Return the (X, Y) coordinate for the center point of the cell that contains the specified text.  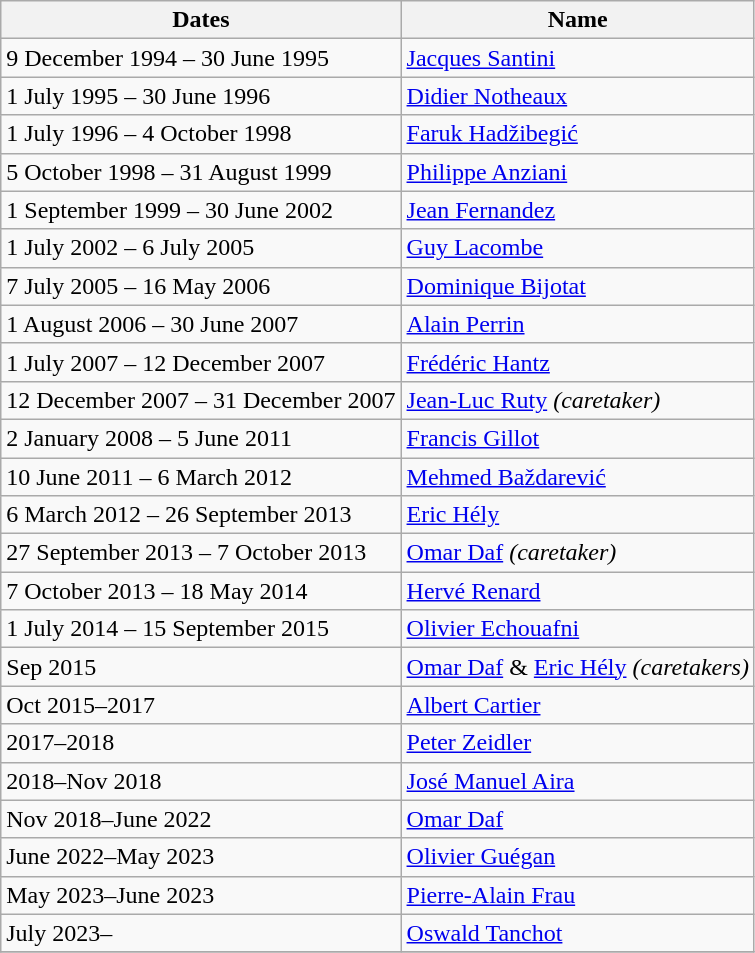
July 2023– (201, 933)
Olivier Guégan (578, 857)
Pierre-Alain Frau (578, 895)
Sep 2015 (201, 667)
1 September 1999 – 30 June 2002 (201, 210)
Albert Cartier (578, 705)
Peter Zeidler (578, 743)
Hervé Renard (578, 591)
Nov 2018–June 2022 (201, 819)
6 March 2012 – 26 September 2013 (201, 515)
Olivier Echouafni (578, 629)
1 July 2014 – 15 September 2015 (201, 629)
27 September 2013 – 7 October 2013 (201, 553)
2 January 2008 – 5 June 2011 (201, 438)
1 August 2006 – 30 June 2007 (201, 324)
1 July 1995 – 30 June 1996 (201, 96)
Faruk Hadžibegić (578, 134)
José Manuel Aira (578, 781)
7 October 2013 – 18 May 2014 (201, 591)
2018–Nov 2018 (201, 781)
May 2023–June 2023 (201, 895)
12 December 2007 – 31 December 2007 (201, 400)
1 July 2002 – 6 July 2005 (201, 248)
Jean Fernandez (578, 210)
Frédéric Hantz (578, 362)
5 October 1998 – 31 August 1999 (201, 172)
Alain Perrin (578, 324)
Name (578, 20)
Eric Hély (578, 515)
June 2022–May 2023 (201, 857)
Mehmed Baždarević (578, 477)
Jean-Luc Ruty (caretaker) (578, 400)
Jacques Santini (578, 58)
Philippe Anziani (578, 172)
Dominique Bijotat (578, 286)
1 July 1996 – 4 October 1998 (201, 134)
Francis Gillot (578, 438)
Oct 2015–2017 (201, 705)
10 June 2011 – 6 March 2012 (201, 477)
2017–2018 (201, 743)
1 July 2007 – 12 December 2007 (201, 362)
Dates (201, 20)
Omar Daf (578, 819)
Omar Daf (caretaker) (578, 553)
Guy Lacombe (578, 248)
Didier Notheaux (578, 96)
Oswald Tanchot (578, 933)
7 July 2005 – 16 May 2006 (201, 286)
Omar Daf & Eric Hély (caretakers) (578, 667)
9 December 1994 – 30 June 1995 (201, 58)
